From the cell containing the given text, extract its center point as (x, y) coordinate. 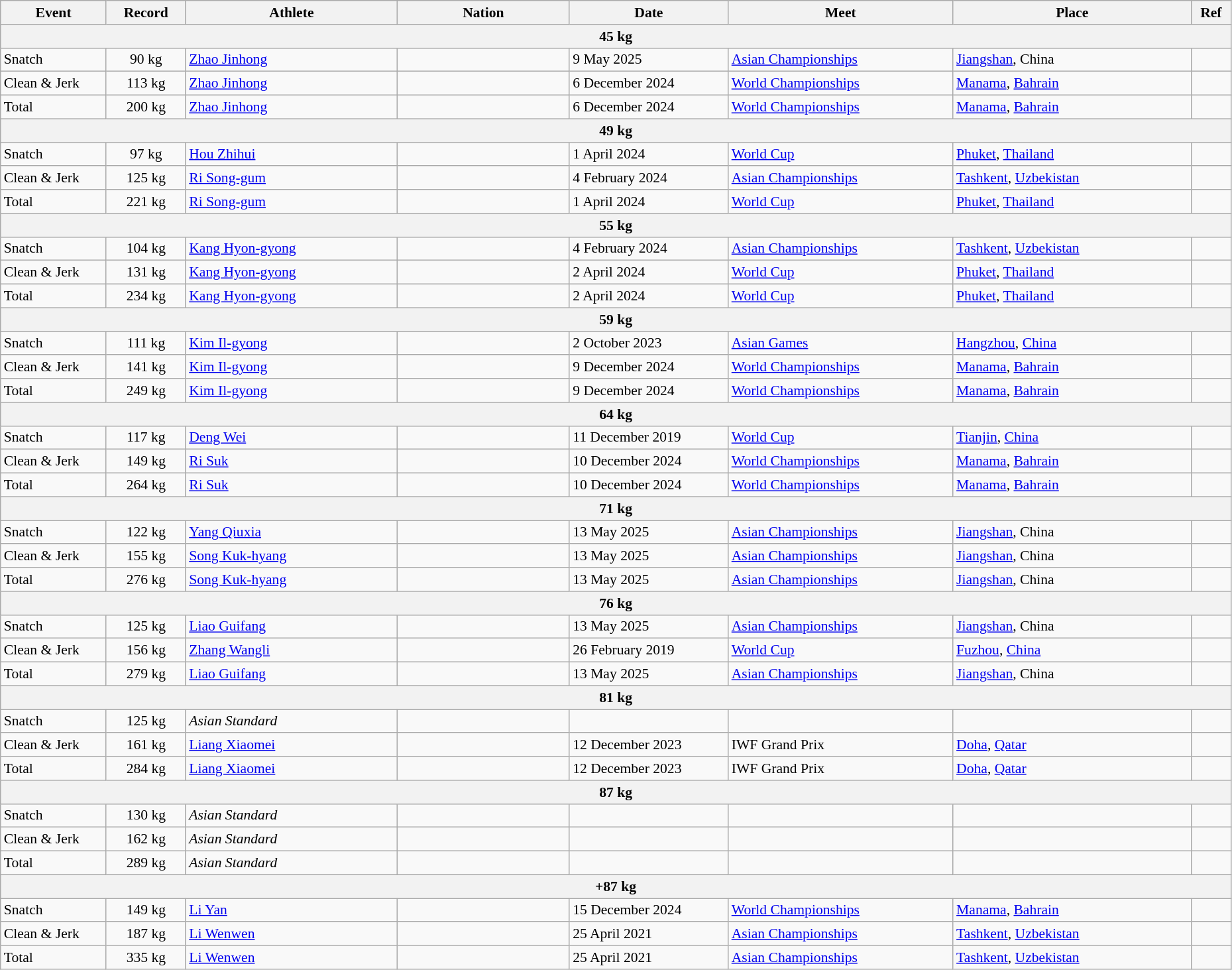
249 kg (146, 391)
71 kg (616, 509)
234 kg (146, 296)
335 kg (146, 957)
Date (649, 13)
117 kg (146, 438)
9 May 2025 (649, 60)
Li Yan (292, 910)
45 kg (616, 36)
26 February 2019 (649, 650)
111 kg (146, 343)
276 kg (146, 579)
141 kg (146, 367)
104 kg (146, 249)
81 kg (616, 697)
+87 kg (616, 886)
Tianjin, China (1072, 438)
Ref (1211, 13)
221 kg (146, 202)
97 kg (146, 154)
Event (54, 13)
15 December 2024 (649, 910)
162 kg (146, 839)
64 kg (616, 414)
Athlete (292, 13)
Asian Games (840, 343)
161 kg (146, 745)
122 kg (146, 532)
49 kg (616, 131)
264 kg (146, 485)
131 kg (146, 273)
Hangzhou, China (1072, 343)
130 kg (146, 816)
76 kg (616, 603)
Nation (484, 13)
289 kg (146, 863)
Place (1072, 13)
Deng Wei (292, 438)
2 October 2023 (649, 343)
Fuzhou, China (1072, 650)
279 kg (146, 674)
284 kg (146, 768)
Zhang Wangli (292, 650)
55 kg (616, 225)
87 kg (616, 792)
200 kg (146, 107)
155 kg (146, 556)
187 kg (146, 934)
Record (146, 13)
Hou Zhihui (292, 154)
Yang Qiuxia (292, 532)
90 kg (146, 60)
59 kg (616, 320)
156 kg (146, 650)
11 December 2019 (649, 438)
Meet (840, 13)
113 kg (146, 84)
